Find where the given text appears and provide that cell's center as (x, y) coordinate. 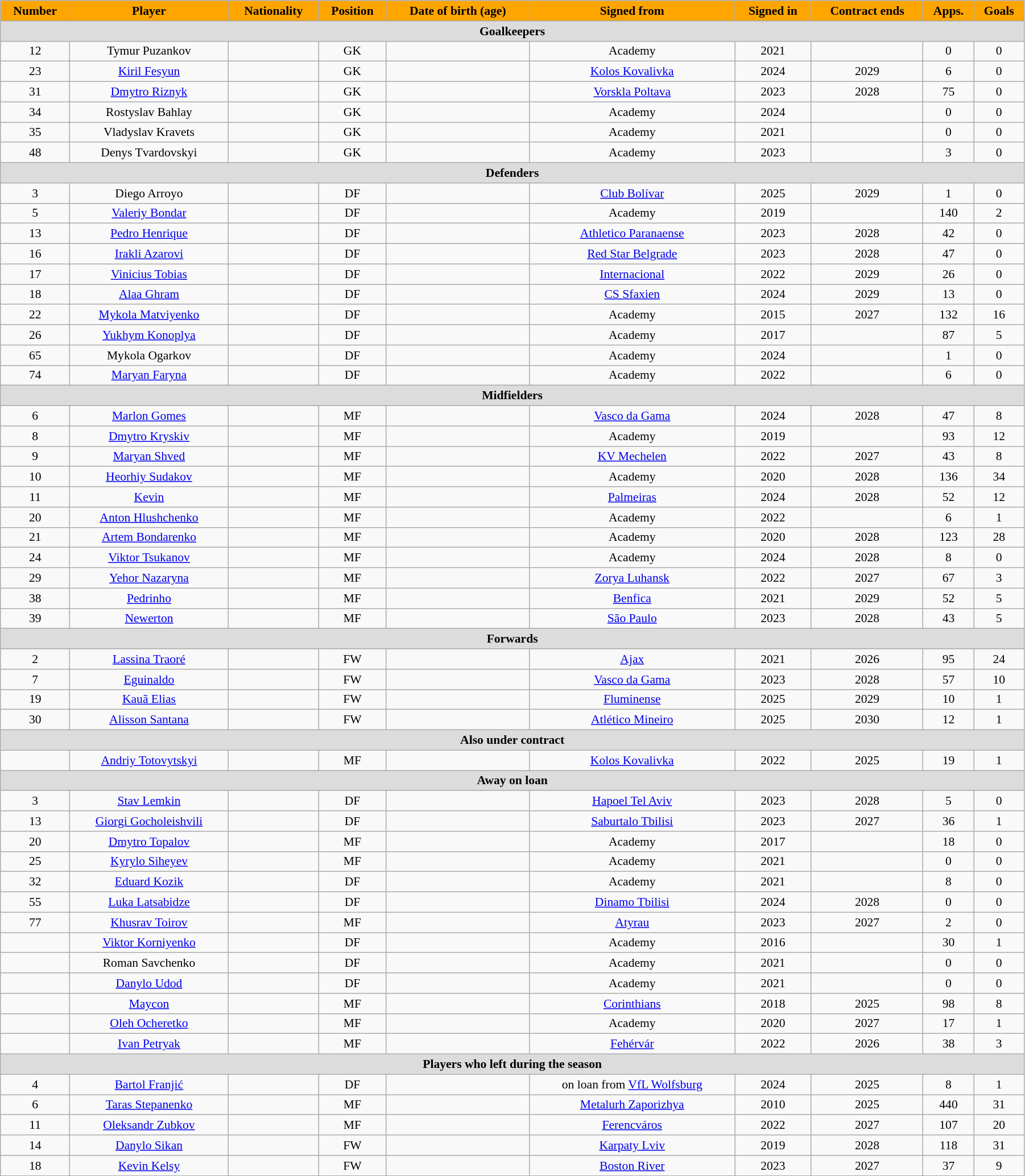
Apps. (949, 11)
Red Star Belgrade (633, 254)
Roman Savchenko (149, 963)
67 (949, 578)
Hapoel Tel Aviv (633, 801)
2030 (867, 720)
Players who left during the season (512, 1065)
Heorhiy Sudakov (149, 477)
57 (949, 680)
Anton Hlushchenko (149, 517)
Signed in (774, 11)
36 (949, 821)
Yukhym Konoplya (149, 335)
CS Sfaxien (633, 295)
Yehor Nazaryna (149, 578)
37 (949, 1166)
Alisson Santana (149, 720)
74 (35, 375)
Contract ends (867, 11)
440 (949, 1105)
118 (949, 1145)
Saburtalo Tbilisi (633, 821)
Karpaty Lviv (633, 1145)
Luka Latsabidze (149, 902)
Zorya Luhansk (633, 578)
Maryan Shved (149, 457)
Kyrylo Siheyev (149, 862)
93 (949, 436)
Kiril Fesyun (149, 72)
29 (35, 578)
2015 (774, 315)
Viktor Tsukanov (149, 558)
Defenders (512, 173)
98 (949, 1004)
Bartol Franjić (149, 1084)
Boston River (633, 1166)
Vladyslav Kravets (149, 132)
77 (35, 922)
2016 (774, 943)
107 (949, 1125)
Goalkeepers (512, 31)
Eguinaldo (149, 680)
14 (35, 1145)
Athletico Paranaense (633, 234)
136 (949, 477)
Fehérvár (633, 1044)
Rostyslav Bahlay (149, 112)
75 (949, 92)
Club Bolívar (633, 193)
87 (949, 335)
Goals (999, 11)
Benfica (633, 598)
Away on loan (512, 781)
Midfielders (512, 396)
35 (35, 132)
Denys Tvardovskyi (149, 153)
Newerton (149, 619)
Signed from (633, 11)
Dinamo Tbilisi (633, 902)
132 (949, 315)
Dmytro Riznyk (149, 92)
Maryan Faryna (149, 375)
Marlon Gomes (149, 416)
Dmytro Kryskiv (149, 436)
4 (35, 1084)
28 (999, 537)
Irakli Azarovi (149, 254)
7 (35, 680)
Oleh Ocheretko (149, 1024)
65 (35, 355)
Stav Lemkin (149, 801)
Taras Stepanenko (149, 1105)
23 (35, 72)
Khusrav Toirov (149, 922)
25 (35, 862)
Vinicius Tobias (149, 274)
Danylo Sikan (149, 1145)
Kauã Elias (149, 699)
Giorgi Gocholeishvili (149, 821)
Mykola Matviyenko (149, 315)
Metalurh Zaporizhya (633, 1105)
Maycon (149, 1004)
São Paulo (633, 619)
Ivan Petryak (149, 1044)
Fluminense (633, 699)
Diego Arroyo (149, 193)
Nationality (273, 11)
Ferencváros (633, 1125)
Number (35, 11)
140 (949, 213)
Lassina Traoré (149, 659)
22 (35, 315)
123 (949, 537)
Pedro Henrique (149, 234)
Also under contract (512, 740)
Tymur Puzankov (149, 51)
Viktor Korniyenko (149, 943)
Danylo Udod (149, 983)
55 (35, 902)
Valeriy Bondar (149, 213)
Kevin (149, 497)
Atyrau (633, 922)
on loan from VfL Wolfsburg (633, 1084)
Artem Bondarenko (149, 537)
21 (35, 537)
Forwards (512, 639)
Internacional (633, 274)
48 (35, 153)
2018 (774, 1004)
Ajax (633, 659)
Dmytro Topalov (149, 842)
Eduard Kozik (149, 882)
Atlético Mineiro (633, 720)
KV Mechelen (633, 457)
Player (149, 11)
Alaa Ghram (149, 295)
Date of birth (age) (458, 11)
Palmeiras (633, 497)
Vorskla Poltava (633, 92)
Mykola Ogarkov (149, 355)
Position (353, 11)
32 (35, 882)
42 (949, 234)
Kevin Kelsy (149, 1166)
39 (35, 619)
Corinthians (633, 1004)
Andriy Totovytskyi (149, 760)
Oleksandr Zubkov (149, 1125)
Pedrinho (149, 598)
2010 (774, 1105)
95 (949, 659)
